Find where the given text appears and provide that cell's center as (x, y) coordinate. 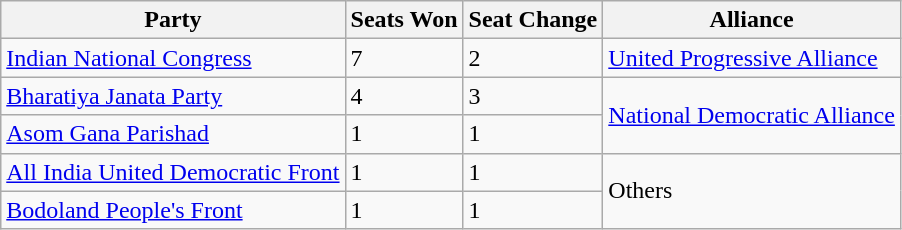
Others (752, 191)
Indian National Congress (173, 58)
Bodoland People's Front (173, 210)
4 (404, 96)
Seats Won (404, 20)
Alliance (752, 20)
All India United Democratic Front (173, 172)
Seat Change (533, 20)
7 (404, 58)
National Democratic Alliance (752, 115)
Bharatiya Janata Party (173, 96)
3 (533, 96)
Party (173, 20)
Asom Gana Parishad (173, 134)
2 (533, 58)
United Progressive Alliance (752, 58)
